Identify which cell holds the provided text, then report its (X, Y) central coordinate. 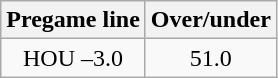
51.0 (210, 58)
HOU –3.0 (74, 58)
Over/under (210, 20)
Pregame line (74, 20)
